Return the (X, Y) coordinate for the center point of the cell that contains the specified text.  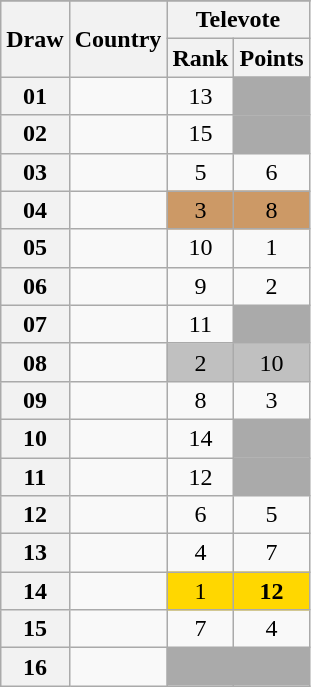
08 (35, 362)
Country (118, 39)
Draw (35, 39)
Rank (200, 58)
07 (35, 324)
16 (35, 667)
06 (35, 286)
9 (200, 286)
02 (35, 134)
Televote (238, 20)
03 (35, 172)
04 (35, 210)
01 (35, 96)
09 (35, 400)
05 (35, 248)
Points (272, 58)
